Provide the [x, y] coordinate of the cell's center where the given text is located.  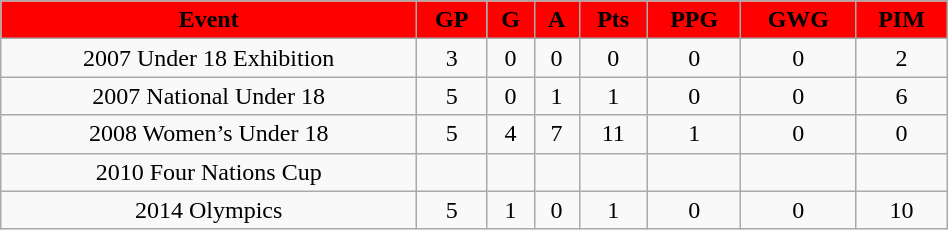
3 [452, 58]
GP [452, 20]
A [556, 20]
2010 Four Nations Cup [209, 172]
Event [209, 20]
10 [902, 210]
2007 Under 18 Exhibition [209, 58]
2014 Olympics [209, 210]
2008 Women’s Under 18 [209, 134]
GWG [798, 20]
Pts [613, 20]
PPG [694, 20]
2007 National Under 18 [209, 96]
6 [902, 96]
7 [556, 134]
PIM [902, 20]
2 [902, 58]
11 [613, 134]
G [510, 20]
4 [510, 134]
